Return (X, Y) of the center of cell containing provided text 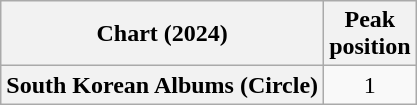
South Korean Albums (Circle) (162, 85)
Chart (2024) (162, 34)
1 (370, 85)
Peakposition (370, 34)
